Find where the given text appears and provide that cell's center as [X, Y] coordinate. 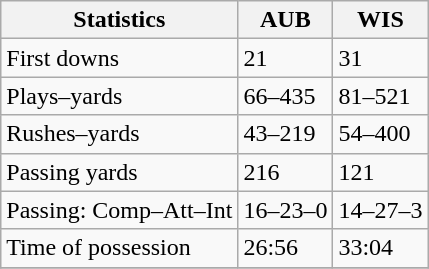
216 [286, 172]
AUB [286, 20]
26:56 [286, 248]
121 [380, 172]
66–435 [286, 96]
Plays–yards [120, 96]
54–400 [380, 134]
31 [380, 58]
33:04 [380, 248]
Passing: Comp–Att–Int [120, 210]
WIS [380, 20]
First downs [120, 58]
Statistics [120, 20]
81–521 [380, 96]
21 [286, 58]
Passing yards [120, 172]
43–219 [286, 134]
16–23–0 [286, 210]
14–27–3 [380, 210]
Rushes–yards [120, 134]
Time of possession [120, 248]
